For the text-containing cell, return its midpoint in [x, y] coordinate format. 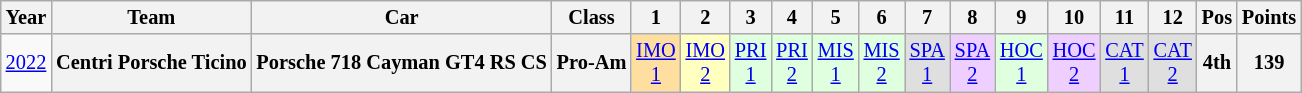
CAT2 [1173, 63]
10 [1074, 17]
HOC2 [1074, 63]
9 [1022, 17]
1 [656, 17]
11 [1124, 17]
Car [402, 17]
IMO2 [706, 63]
4 [792, 17]
8 [972, 17]
4th [1217, 63]
Team [151, 17]
Points [1269, 17]
2022 [26, 63]
Pro-Am [592, 63]
6 [882, 17]
HOC1 [1022, 63]
Pos [1217, 17]
Class [592, 17]
PRI2 [792, 63]
IMO1 [656, 63]
Porsche 718 Cayman GT4 RS CS [402, 63]
Centri Porsche Ticino [151, 63]
12 [1173, 17]
MIS1 [836, 63]
SPA1 [928, 63]
PRI1 [750, 63]
MIS2 [882, 63]
CAT1 [1124, 63]
5 [836, 17]
Year [26, 17]
2 [706, 17]
3 [750, 17]
7 [928, 17]
139 [1269, 63]
SPA2 [972, 63]
